Capture the cell that displays the provided text and extract its [X, Y] central coordinate. 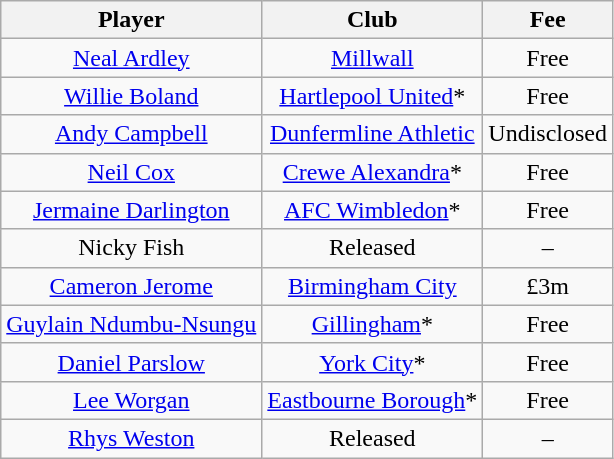
York City* [372, 362]
Player [132, 20]
Neil Cox [132, 172]
£3m [548, 286]
Millwall [372, 58]
Dunfermline Athletic [372, 134]
Cameron Jerome [132, 286]
AFC Wimbledon* [372, 210]
Andy Campbell [132, 134]
Lee Worgan [132, 400]
Birmingham City [372, 286]
Jermaine Darlington [132, 210]
Nicky Fish [132, 248]
Guylain Ndumbu-Nsungu [132, 324]
Gillingham* [372, 324]
Willie Boland [132, 96]
Club [372, 20]
Fee [548, 20]
Crewe Alexandra* [372, 172]
Hartlepool United* [372, 96]
Neal Ardley [132, 58]
Eastbourne Borough* [372, 400]
Daniel Parslow [132, 362]
Rhys Weston [132, 438]
Undisclosed [548, 134]
